Return the (x, y) coordinate for the center point of the cell that contains the specified text.  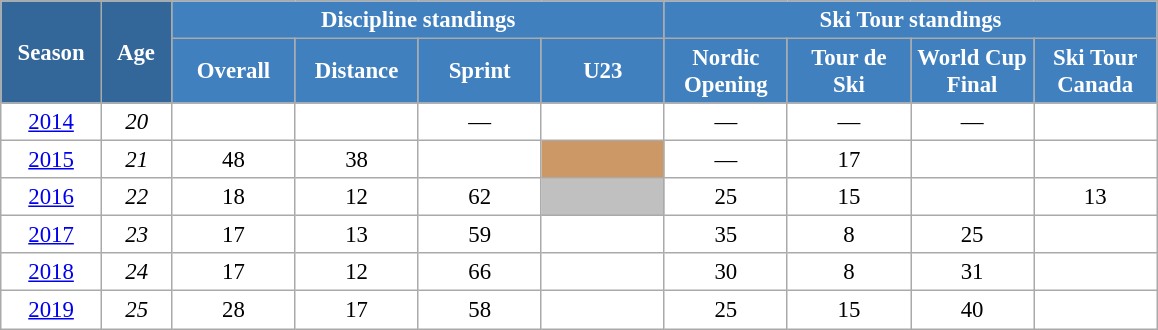
2019 (52, 310)
30 (726, 273)
18 (234, 197)
Overall (234, 72)
48 (234, 160)
NordicOpening (726, 72)
2018 (52, 273)
Ski Tour standings (910, 20)
31 (972, 273)
2016 (52, 197)
21 (136, 160)
62 (480, 197)
38 (356, 160)
58 (480, 310)
23 (136, 235)
Distance (356, 72)
66 (480, 273)
Tour deSki (848, 72)
World CupFinal (972, 72)
U23 (602, 72)
Ski TourCanada (1096, 72)
40 (972, 310)
59 (480, 235)
Season (52, 52)
2015 (52, 160)
24 (136, 273)
20 (136, 122)
2014 (52, 122)
Discipline standings (418, 20)
35 (726, 235)
Age (136, 52)
28 (234, 310)
2017 (52, 235)
22 (136, 197)
Sprint (480, 72)
